Detect which cell encompasses the target text, then output its [x, y] center coordinate. 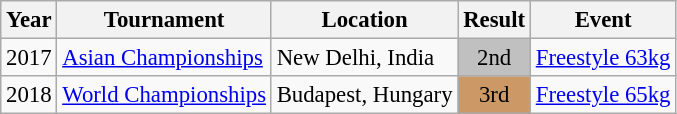
Location [364, 20]
Tournament [164, 20]
Event [602, 20]
World Championships [164, 95]
New Delhi, India [364, 58]
Year [29, 20]
2017 [29, 58]
Result [494, 20]
2018 [29, 95]
Freestyle 65kg [602, 95]
Asian Championships [164, 58]
Freestyle 63kg [602, 58]
Budapest, Hungary [364, 95]
2nd [494, 58]
3rd [494, 95]
